From the cell containing the given text, extract its center point as (x, y) coordinate. 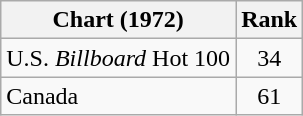
Canada (118, 96)
61 (270, 96)
U.S. Billboard Hot 100 (118, 58)
Chart (1972) (118, 20)
34 (270, 58)
Rank (270, 20)
